Capture the cell that displays the provided text and extract its [X, Y] central coordinate. 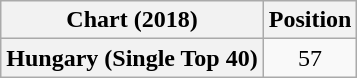
Position [310, 20]
57 [310, 58]
Chart (2018) [132, 20]
Hungary (Single Top 40) [132, 58]
